Provide the (X, Y) coordinate of the cell's center where the given text is located.  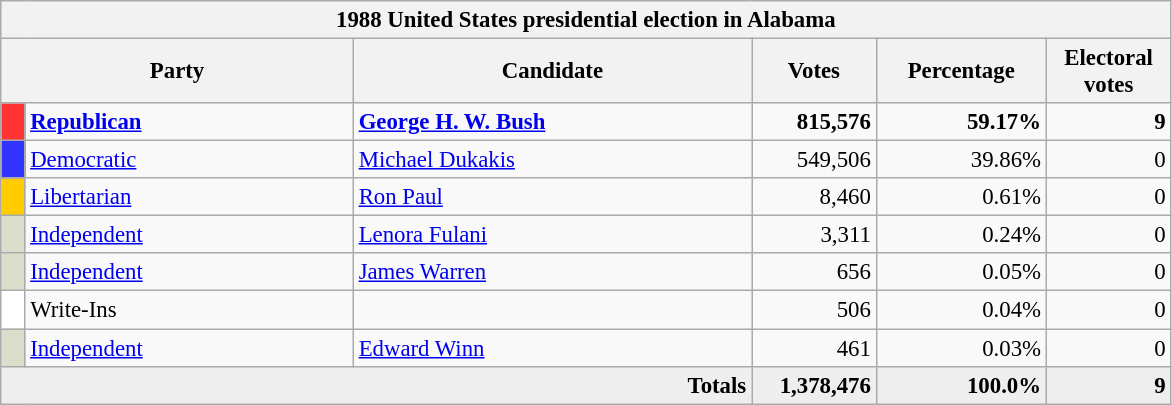
James Warren (552, 273)
Michael Dukakis (552, 160)
Republican (189, 122)
George H. W. Bush (552, 122)
506 (814, 310)
Edward Winn (552, 348)
0.04% (961, 310)
Write-Ins (189, 310)
549,506 (814, 160)
Libertarian (189, 197)
656 (814, 273)
815,576 (814, 122)
59.17% (961, 122)
Votes (814, 72)
Percentage (961, 72)
0.03% (961, 348)
Lenora Fulani (552, 235)
0.61% (961, 197)
Democratic (189, 160)
Candidate (552, 72)
461 (814, 348)
0.24% (961, 235)
1,378,476 (814, 385)
Electoral votes (1108, 72)
Ron Paul (552, 197)
100.0% (961, 385)
39.86% (961, 160)
Totals (376, 385)
0.05% (961, 273)
3,311 (814, 235)
8,460 (814, 197)
Party (178, 72)
1988 United States presidential election in Alabama (586, 20)
